Identify which cell holds the provided text, then report its [x, y] central coordinate. 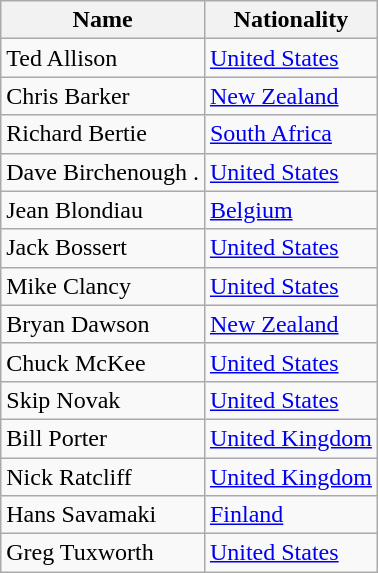
Dave Birchenough . [103, 172]
Greg Tuxworth [103, 553]
South Africa [290, 134]
Jack Bossert [103, 248]
Nick Ratcliff [103, 477]
Hans Savamaki [103, 515]
Bryan Dawson [103, 324]
Ted Allison [103, 58]
Belgium [290, 210]
Bill Porter [103, 438]
Name [103, 20]
Chuck McKee [103, 362]
Richard Bertie [103, 134]
Mike Clancy [103, 286]
Skip Novak [103, 400]
Finland [290, 515]
Chris Barker [103, 96]
Jean Blondiau [103, 210]
Nationality [290, 20]
